Scan for the cell matching the given text and deliver its [x, y] coordinate at center. 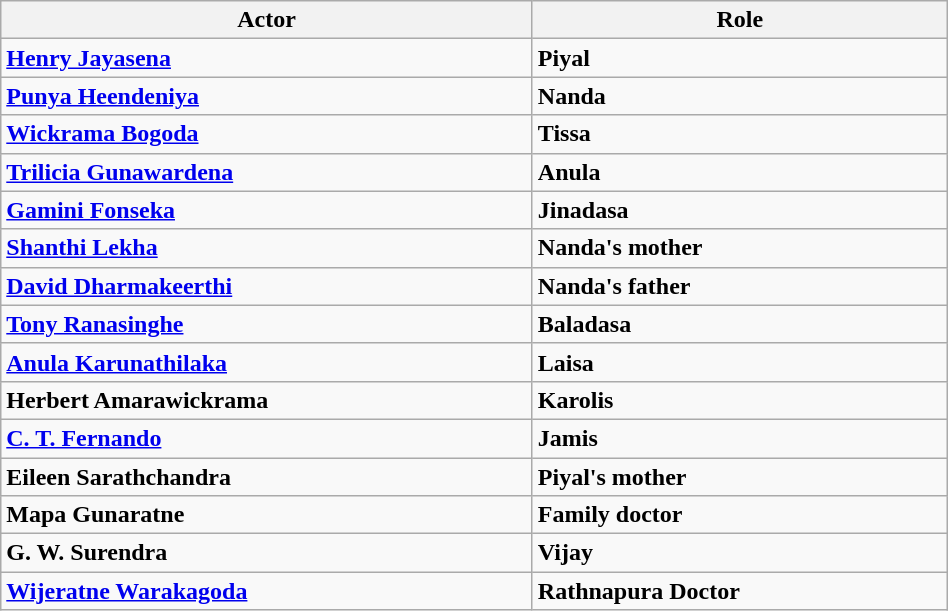
Shanthi Lekha [267, 248]
Piyal's mother [740, 477]
Tissa [740, 134]
Henry Jayasena [267, 58]
Nanda's father [740, 286]
Wickrama Bogoda [267, 134]
David Dharmakeerthi [267, 286]
Anula [740, 172]
Laisa [740, 362]
G. W. Surendra [267, 553]
Anula Karunathilaka [267, 362]
Eileen Sarathchandra [267, 477]
Gamini Fonseka [267, 210]
Nanda's mother [740, 248]
Wijeratne Warakagoda [267, 591]
Nanda [740, 96]
Baladasa [740, 324]
Tony Ranasinghe [267, 324]
Rathnapura Doctor [740, 591]
Jinadasa [740, 210]
C. T. Fernando [267, 438]
Karolis [740, 400]
Piyal [740, 58]
Punya Heendeniya [267, 96]
Role [740, 20]
Trilicia Gunawardena [267, 172]
Vijay [740, 553]
Family doctor [740, 515]
Jamis [740, 438]
Mapa Gunaratne [267, 515]
Actor [267, 20]
Herbert Amarawickrama [267, 400]
